Search for the cell housing the specified text and yield its [X, Y] center coordinate. 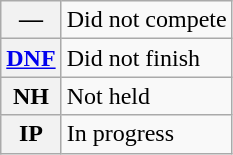
— [31, 20]
Not held [146, 96]
Did not compete [146, 20]
IP [31, 134]
DNF [31, 58]
In progress [146, 134]
NH [31, 96]
Did not finish [146, 58]
